From the cell containing the given text, extract its center point as (x, y) coordinate. 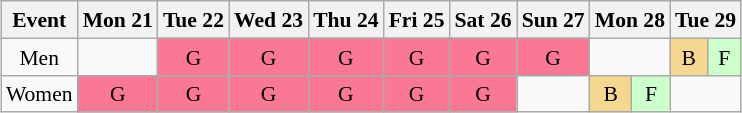
Mon 28 (630, 20)
Men (40, 56)
Sat 26 (482, 20)
Event (40, 20)
Sun 27 (554, 20)
Mon 21 (118, 20)
Fri 25 (417, 20)
Wed 23 (268, 20)
Women (40, 94)
Thu 24 (346, 20)
Tue 29 (706, 20)
Tue 22 (194, 20)
